From the cell containing the given text, extract its center point as (X, Y) coordinate. 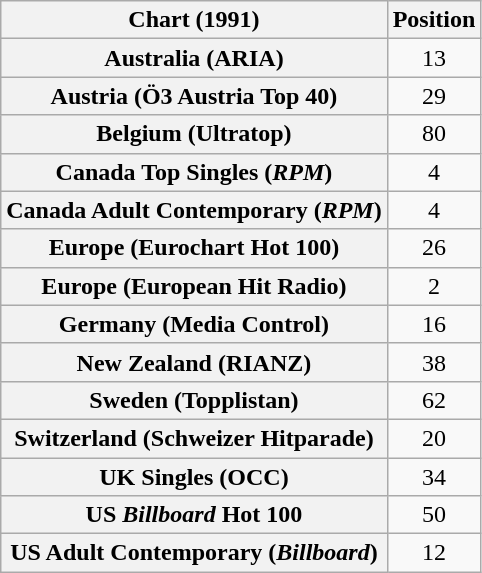
62 (434, 400)
12 (434, 553)
US Billboard Hot 100 (194, 515)
13 (434, 58)
16 (434, 324)
Austria (Ö3 Austria Top 40) (194, 96)
Germany (Media Control) (194, 324)
Australia (ARIA) (194, 58)
2 (434, 286)
New Zealand (RIANZ) (194, 362)
Europe (European Hit Radio) (194, 286)
Sweden (Topplistan) (194, 400)
Switzerland (Schweizer Hitparade) (194, 438)
Chart (1991) (194, 20)
US Adult Contemporary (Billboard) (194, 553)
80 (434, 134)
38 (434, 362)
Canada Adult Contemporary (RPM) (194, 210)
Europe (Eurochart Hot 100) (194, 248)
29 (434, 96)
34 (434, 477)
26 (434, 248)
Belgium (Ultratop) (194, 134)
UK Singles (OCC) (194, 477)
Canada Top Singles (RPM) (194, 172)
Position (434, 20)
20 (434, 438)
50 (434, 515)
